Return the (X, Y) coordinate for the center point of the cell that contains the specified text.  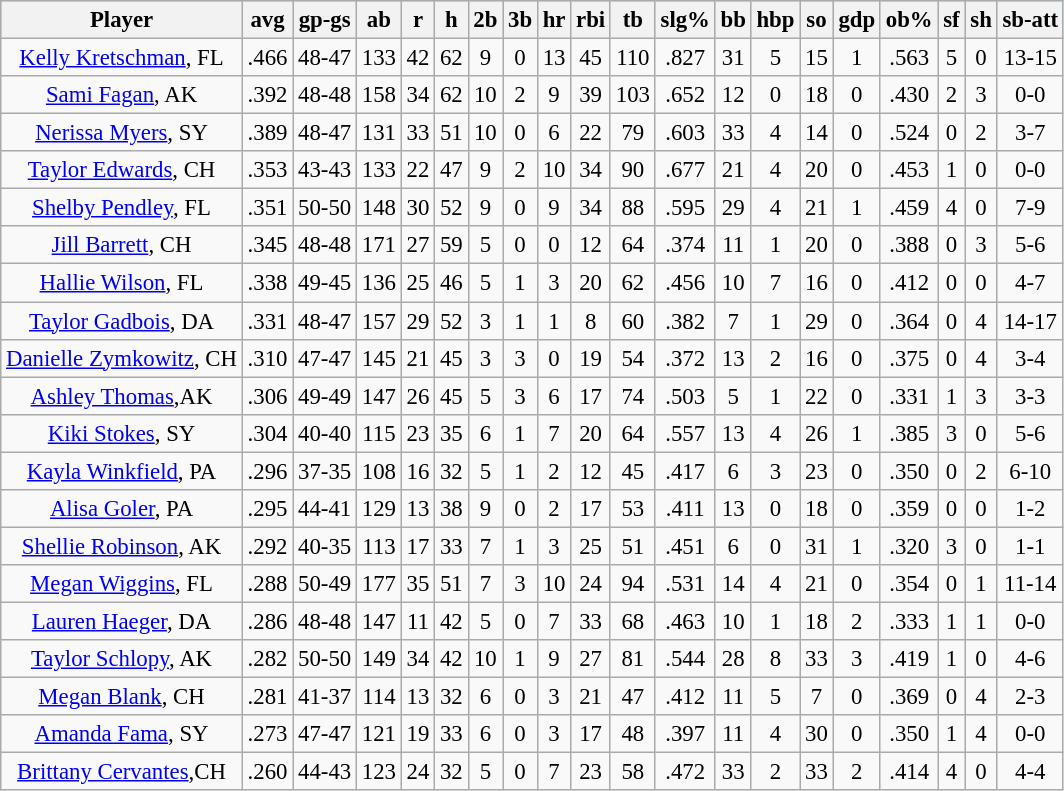
40-35 (325, 546)
sh (981, 20)
.459 (908, 208)
Brittany Cervantes,CH (122, 772)
37-35 (325, 471)
h (452, 20)
68 (632, 621)
Nerissa Myers, SY (122, 133)
13-15 (1030, 58)
.306 (267, 396)
90 (632, 170)
.333 (908, 621)
.456 (685, 283)
.652 (685, 95)
Kelly Kretschman, FL (122, 58)
Taylor Edwards, CH (122, 170)
4-7 (1030, 283)
.359 (908, 509)
129 (380, 509)
Taylor Schlopy, AK (122, 659)
123 (380, 772)
ob% (908, 20)
Kiki Stokes, SY (122, 433)
.310 (267, 358)
.419 (908, 659)
110 (632, 58)
.827 (685, 58)
.595 (685, 208)
.397 (685, 734)
114 (380, 697)
148 (380, 208)
.304 (267, 433)
.389 (267, 133)
50-49 (325, 584)
.557 (685, 433)
.430 (908, 95)
113 (380, 546)
3-4 (1030, 358)
so (816, 20)
Taylor Gadbois, DA (122, 321)
158 (380, 95)
.351 (267, 208)
.411 (685, 509)
.414 (908, 772)
sb-att (1030, 20)
Amanda Fama, SY (122, 734)
.544 (685, 659)
.260 (267, 772)
74 (632, 396)
1-1 (1030, 546)
171 (380, 245)
.563 (908, 58)
4-6 (1030, 659)
3b (520, 20)
.281 (267, 697)
gp-gs (325, 20)
81 (632, 659)
hr (554, 20)
88 (632, 208)
145 (380, 358)
43-43 (325, 170)
bb (733, 20)
hbp (776, 20)
Lauren Haeger, DA (122, 621)
14-17 (1030, 321)
.369 (908, 697)
48 (632, 734)
.288 (267, 584)
7-9 (1030, 208)
38 (452, 509)
.392 (267, 95)
Sami Fagan, AK (122, 95)
Shelby Pendley, FL (122, 208)
4-4 (1030, 772)
.463 (685, 621)
136 (380, 283)
r (418, 20)
39 (591, 95)
.353 (267, 170)
.382 (685, 321)
149 (380, 659)
.531 (685, 584)
slg% (685, 20)
.374 (685, 245)
3-3 (1030, 396)
Kayla Winkfield, PA (122, 471)
.417 (685, 471)
.677 (685, 170)
46 (452, 283)
11-14 (1030, 584)
.354 (908, 584)
103 (632, 95)
53 (632, 509)
3-7 (1030, 133)
sf (952, 20)
.388 (908, 245)
.385 (908, 433)
Alisa Goler, PA (122, 509)
Jill Barrett, CH (122, 245)
.345 (267, 245)
tb (632, 20)
121 (380, 734)
.364 (908, 321)
.375 (908, 358)
.524 (908, 133)
Player (122, 20)
58 (632, 772)
gdp (856, 20)
2-3 (1030, 697)
.451 (685, 546)
157 (380, 321)
108 (380, 471)
.295 (267, 509)
1-2 (1030, 509)
.338 (267, 283)
94 (632, 584)
28 (733, 659)
15 (816, 58)
.472 (685, 772)
.292 (267, 546)
49-49 (325, 396)
49-45 (325, 283)
ab (380, 20)
Megan Blank, CH (122, 697)
.320 (908, 546)
41-37 (325, 697)
.372 (685, 358)
2b (486, 20)
Megan Wiggins, FL (122, 584)
Hallie Wilson, FL (122, 283)
115 (380, 433)
.296 (267, 471)
60 (632, 321)
40-40 (325, 433)
Shellie Robinson, AK (122, 546)
.282 (267, 659)
.603 (685, 133)
44-43 (325, 772)
.503 (685, 396)
79 (632, 133)
.453 (908, 170)
Ashley Thomas,AK (122, 396)
Danielle Zymkowitz, CH (122, 358)
.286 (267, 621)
.466 (267, 58)
6-10 (1030, 471)
rbi (591, 20)
44-41 (325, 509)
.273 (267, 734)
avg (267, 20)
54 (632, 358)
177 (380, 584)
59 (452, 245)
131 (380, 133)
